Extract the [x, y] coordinate from the center of the cell holding the provided text.  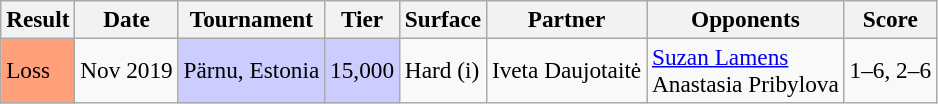
Hard (i) [442, 70]
1–6, 2–6 [890, 70]
Surface [442, 19]
Loss [38, 70]
Tier [362, 19]
Nov 2019 [126, 70]
Partner [567, 19]
Date [126, 19]
15,000 [362, 70]
Iveta Daujotaitė [567, 70]
Pärnu, Estonia [252, 70]
Opponents [746, 19]
Tournament [252, 19]
Result [38, 19]
Score [890, 19]
Suzan Lamens Anastasia Pribylova [746, 70]
